Scan for the cell matching the given text and deliver its [x, y] coordinate at center. 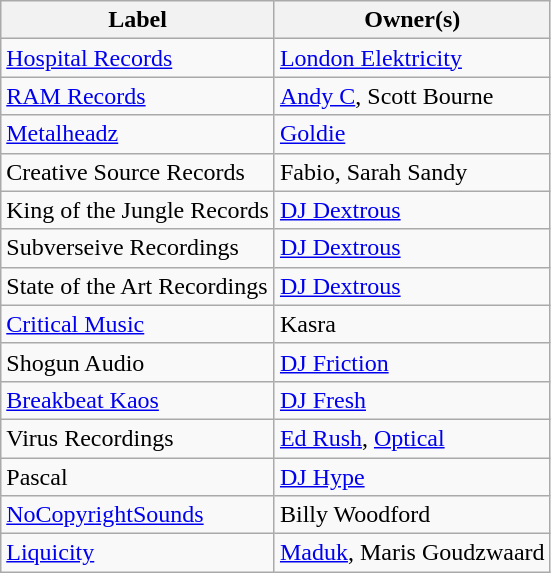
Creative Source Records [138, 172]
Maduk, Maris Goudzwaard [412, 553]
DJ Hype [412, 477]
NoCopyrightSounds [138, 515]
Metalheadz [138, 134]
Ed Rush, Optical [412, 438]
Hospital Records [138, 58]
Owner(s) [412, 20]
DJ Friction [412, 362]
Breakbeat Kaos [138, 400]
Billy Woodford [412, 515]
State of the Art Recordings [138, 286]
King of the Jungle Records [138, 210]
Shogun Audio [138, 362]
Fabio, Sarah Sandy [412, 172]
DJ Fresh [412, 400]
Subverseive Recordings [138, 248]
London Elektricity [412, 58]
Kasra [412, 324]
RAM Records [138, 96]
Label [138, 20]
Liquicity [138, 553]
Critical Music [138, 324]
Goldie [412, 134]
Pascal [138, 477]
Virus Recordings [138, 438]
Andy C, Scott Bourne [412, 96]
